Scan for the cell matching the given text and deliver its [x, y] coordinate at center. 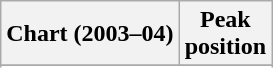
Chart (2003–04) [90, 34]
Peakposition [225, 34]
